Extract the [x, y] coordinate from the center of the cell holding the provided text.  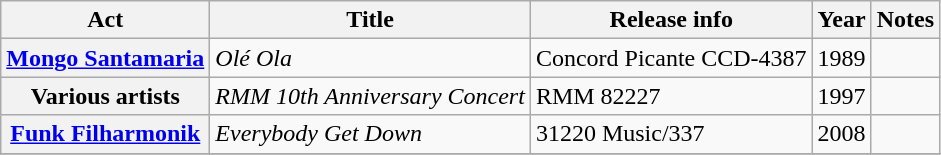
31220 Music/337 [671, 134]
RMM 10th Anniversary Concert [370, 96]
Everybody Get Down [370, 134]
1989 [842, 58]
Notes [905, 20]
Mongo Santamaria [106, 58]
Release info [671, 20]
Act [106, 20]
Various artists [106, 96]
Concord Picante CCD-4387 [671, 58]
Funk Filharmonik [106, 134]
Olé Ola [370, 58]
2008 [842, 134]
Year [842, 20]
Title [370, 20]
1997 [842, 96]
RMM 82227 [671, 96]
